Find where the given text appears and provide that cell's center as (x, y) coordinate. 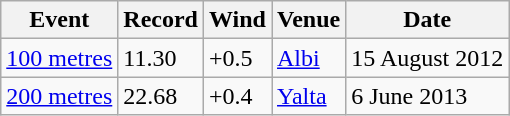
Albi (309, 58)
6 June 2013 (428, 96)
15 August 2012 (428, 58)
Venue (309, 20)
+0.4 (238, 96)
Date (428, 20)
200 metres (60, 96)
100 metres (60, 58)
22.68 (161, 96)
Record (161, 20)
Event (60, 20)
11.30 (161, 58)
Wind (238, 20)
Yalta (309, 96)
+0.5 (238, 58)
